From the cell containing the given text, extract its center point as [x, y] coordinate. 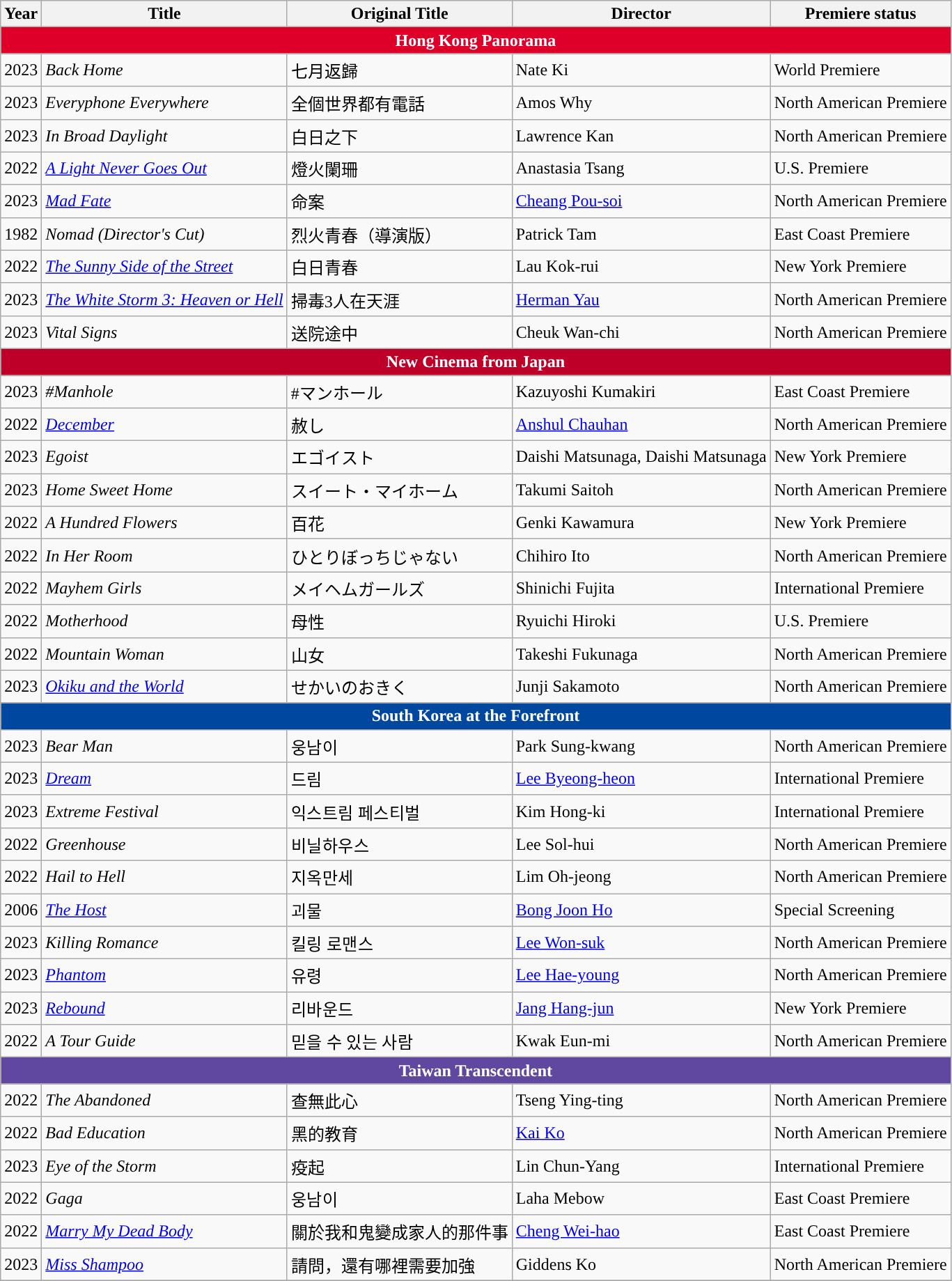
Gaga [164, 1198]
疫起 [400, 1166]
七月返歸 [400, 70]
Killing Romance [164, 943]
Anastasia Tsang [641, 169]
白日青春 [400, 266]
In Broad Daylight [164, 135]
Lee Byeong-heon [641, 779]
믿을 수 있는 사람 [400, 1041]
Lawrence Kan [641, 135]
The White Storm 3: Heaven or Hell [164, 300]
Mountain Woman [164, 653]
Okiku and the World [164, 687]
Cheang Pou-soi [641, 201]
せかいのおきく [400, 687]
드림 [400, 779]
1982 [21, 234]
Special Screening [861, 910]
킬링 로맨스 [400, 943]
Amos Why [641, 103]
지옥만세 [400, 876]
Giddens Ko [641, 1264]
Cheng Wei-hao [641, 1232]
Hail to Hell [164, 876]
December [164, 425]
Taiwan Transcendent [476, 1071]
Miss Shampoo [164, 1264]
Hong Kong Panorama [476, 40]
익스트림 페스티벌 [400, 811]
Jang Hang-jun [641, 1009]
Ryuichi Hiroki [641, 621]
Motherhood [164, 621]
Bear Man [164, 745]
Lau Kok-rui [641, 266]
Takeshi Fukunaga [641, 653]
Anshul Chauhan [641, 425]
#マンホール [400, 391]
スイート・マイホーム [400, 490]
百花 [400, 522]
2006 [21, 910]
괴물 [400, 910]
Phantom [164, 975]
Nate Ki [641, 70]
Kwak Eun-mi [641, 1041]
World Premiere [861, 70]
白日之下 [400, 135]
Eye of the Storm [164, 1166]
Laha Mebow [641, 1198]
Nomad (Director's Cut) [164, 234]
Park Sung-kwang [641, 745]
Premiere status [861, 14]
燈火闌珊 [400, 169]
Lee Sol-hui [641, 844]
赦し [400, 425]
Junji Sakamoto [641, 687]
리바운드 [400, 1009]
유령 [400, 975]
山女 [400, 653]
Kim Hong-ki [641, 811]
Vital Signs [164, 332]
Lim Oh-jeong [641, 876]
South Korea at the Forefront [476, 716]
ひとりぼっちじゃない [400, 556]
Daishi Matsunaga, Daishi Matsunaga [641, 457]
Mad Fate [164, 201]
Cheuk Wan-chi [641, 332]
Title [164, 14]
Tseng Ying-ting [641, 1101]
Marry My Dead Body [164, 1232]
Genki Kawamura [641, 522]
A Hundred Flowers [164, 522]
A Light Never Goes Out [164, 169]
Rebound [164, 1009]
查無此心 [400, 1101]
Dream [164, 779]
Bad Education [164, 1133]
掃毒3人在天涯 [400, 300]
The Sunny Side of the Street [164, 266]
Kai Ko [641, 1133]
비닐하우스 [400, 844]
烈火青春（導演版） [400, 234]
エゴイスト [400, 457]
Herman Yau [641, 300]
A Tour Guide [164, 1041]
Lin Chun-Yang [641, 1166]
送院途中 [400, 332]
Shinichi Fujita [641, 588]
母性 [400, 621]
The Host [164, 910]
關於我和鬼變成家人的那件事 [400, 1232]
Greenhouse [164, 844]
In Her Room [164, 556]
命案 [400, 201]
Director [641, 14]
Original Title [400, 14]
Lee Hae-young [641, 975]
請問，還有哪裡需要加強 [400, 1264]
Everyphone Everywhere [164, 103]
Lee Won-suk [641, 943]
メイヘムガールズ [400, 588]
Chihiro Ito [641, 556]
Kazuyoshi Kumakiri [641, 391]
Takumi Saitoh [641, 490]
Extreme Festival [164, 811]
Bong Joon Ho [641, 910]
Egoist [164, 457]
New Cinema from Japan [476, 362]
Patrick Tam [641, 234]
全個世界都有電話 [400, 103]
#Manhole [164, 391]
黑的教育 [400, 1133]
Mayhem Girls [164, 588]
Back Home [164, 70]
Home Sweet Home [164, 490]
Year [21, 14]
The Abandoned [164, 1101]
